Locate the cell with the specified text and output its [X, Y] center coordinate. 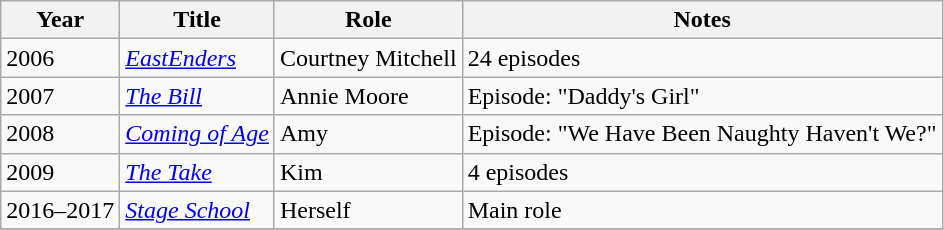
Title [198, 20]
Stage School [198, 210]
Year [60, 20]
2009 [60, 172]
Notes [702, 20]
4 episodes [702, 172]
Courtney Mitchell [368, 58]
Kim [368, 172]
Annie Moore [368, 96]
Coming of Age [198, 134]
Amy [368, 134]
Episode: "We Have Been Naughty Haven't We?" [702, 134]
2007 [60, 96]
Episode: "Daddy's Girl" [702, 96]
Herself [368, 210]
EastEnders [198, 58]
24 episodes [702, 58]
2006 [60, 58]
The Bill [198, 96]
2016–2017 [60, 210]
Role [368, 20]
Main role [702, 210]
2008 [60, 134]
The Take [198, 172]
